Scan for the cell matching the given text and deliver its (X, Y) coordinate at center. 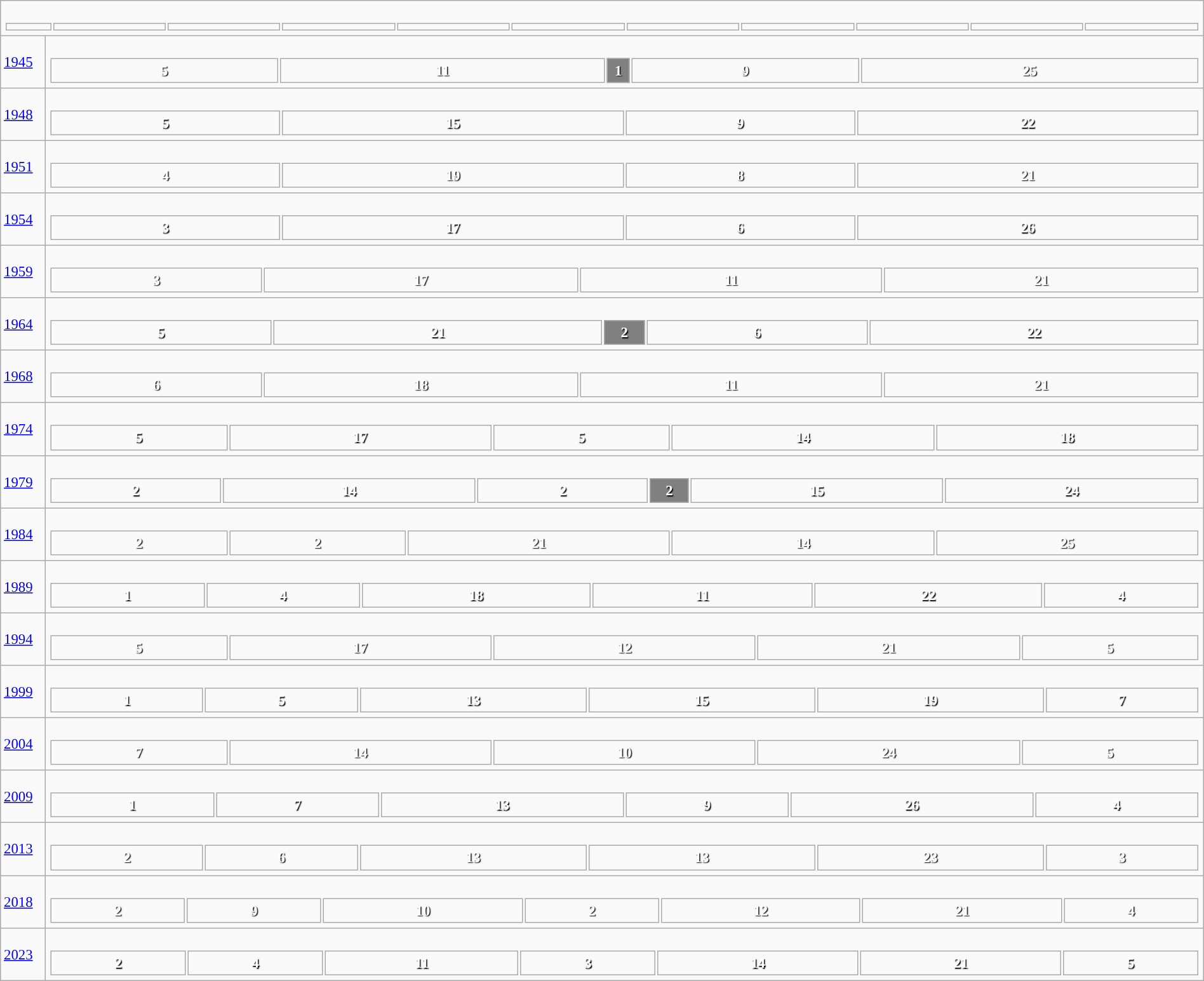
3 17 11 21 (624, 272)
1948 (23, 114)
5 15 9 22 (624, 114)
2 4 11 3 14 21 5 (624, 954)
1 4 18 11 22 4 (624, 587)
1994 (23, 639)
5 21 2 6 22 (624, 324)
2009 (23, 796)
1989 (23, 587)
1999 (23, 692)
1974 (23, 429)
1 5 13 15 19 7 (624, 692)
2013 (23, 850)
1945 (23, 62)
5 11 1 9 25 (624, 62)
3 17 6 26 (624, 220)
2 2 21 14 25 (624, 535)
2 6 13 13 23 3 (624, 850)
5 17 12 21 5 (624, 639)
2018 (23, 902)
1959 (23, 272)
1 7 13 9 26 4 (624, 796)
2023 (23, 954)
4 19 8 21 (624, 166)
8 (740, 175)
2004 (23, 744)
5 17 5 14 18 (624, 429)
2 9 10 2 12 21 4 (624, 902)
7 14 10 24 5 (624, 744)
1984 (23, 535)
1964 (23, 324)
2 14 2 2 15 24 (624, 481)
1951 (23, 166)
1968 (23, 377)
23 (930, 857)
1979 (23, 481)
6 18 11 21 (624, 377)
1954 (23, 220)
